Search for the cell housing the specified text and yield its [X, Y] center coordinate. 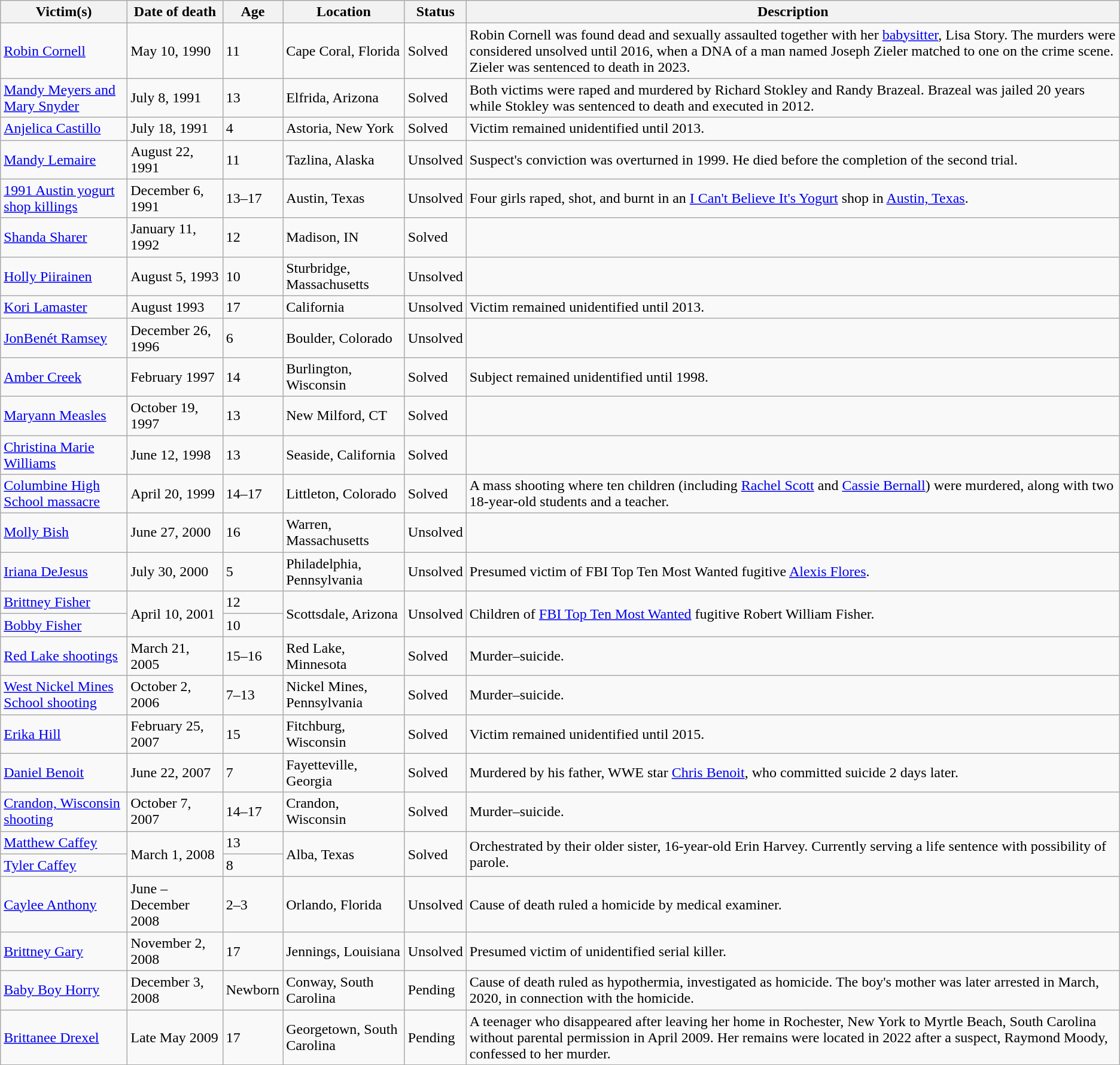
April 20, 1999 [175, 494]
December 6, 1991 [175, 199]
Bobby Fisher [64, 625]
June 27, 2000 [175, 532]
Columbine High School massacre [64, 494]
Four girls raped, shot, and burnt in an I Can't Believe It's Yogurt shop in Austin, Texas. [793, 199]
Cause of death ruled a homicide by medical examiner. [793, 904]
Murdered by his father, WWE star Chris Benoit, who committed suicide 2 days later. [793, 773]
Tazlina, Alaska [344, 159]
15 [252, 734]
Daniel Benoit [64, 773]
A mass shooting where ten children (including Rachel Scott and Cassie Bernall) were murdered, along with two 18-year-old students and a teacher. [793, 494]
1991 Austin yogurt shop killings [64, 199]
Red Lake shootings [64, 656]
Suspect's conviction was overturned in 1999. He died before the completion of the second trial. [793, 159]
Erika Hill [64, 734]
Crandon, Wisconsin shooting [64, 811]
July 18, 1991 [175, 129]
Brittney Gary [64, 951]
March 1, 2008 [175, 854]
Newborn [252, 990]
Austin, Texas [344, 199]
Elfrida, Arizona [344, 98]
July 30, 2000 [175, 572]
Madison, IN [344, 237]
Matthew Caffey [64, 842]
Scottsdale, Arizona [344, 614]
Mandy Lemaire [64, 159]
Presumed victim of FBI Top Ten Most Wanted fugitive Alexis Flores. [793, 572]
Boulder, Colorado [344, 337]
August 1993 [175, 307]
Conway, South Carolina [344, 990]
October 7, 2007 [175, 811]
Molly Bish [64, 532]
August 22, 1991 [175, 159]
Anjelica Castillo [64, 129]
Amber Creek [64, 377]
May 10, 1990 [175, 51]
Victim remained unidentified until 2015. [793, 734]
Fitchburg, Wisconsin [344, 734]
Maryann Measles [64, 415]
December 26, 1996 [175, 337]
Sturbridge, Massachusetts [344, 276]
Orchestrated by their older sister, 16-year-old Erin Harvey. Currently serving a life sentence with possibility of parole. [793, 854]
Crandon, Wisconsin [344, 811]
Iriana DeJesus [64, 572]
Subject remained unidentified until 1998. [793, 377]
Age [252, 12]
Robin Cornell [64, 51]
Cape Coral, Florida [344, 51]
July 8, 1991 [175, 98]
Mandy Meyers and Mary Snyder [64, 98]
Location [344, 12]
Victim(s) [64, 12]
Warren, Massachusetts [344, 532]
Status [436, 12]
Holly Piirainen [64, 276]
November 2, 2008 [175, 951]
California [344, 307]
Baby Boy Horry [64, 990]
7–13 [252, 695]
Kori Lamaster [64, 307]
February 25, 2007 [175, 734]
Alba, Texas [344, 854]
March 21, 2005 [175, 656]
October 19, 1997 [175, 415]
Seaside, California [344, 455]
June 22, 2007 [175, 773]
Brittanee Drexel [64, 1037]
Brittney Fisher [64, 603]
Late May 2009 [175, 1037]
Tyler Caffey [64, 865]
JonBenét Ramsey [64, 337]
2–3 [252, 904]
New Milford, CT [344, 415]
Jennings, Louisiana [344, 951]
August 5, 1993 [175, 276]
April 10, 2001 [175, 614]
16 [252, 532]
7 [252, 773]
8 [252, 865]
Presumed victim of unidentified serial killer. [793, 951]
Christina Marie Williams [64, 455]
Date of death [175, 12]
Red Lake, Minnesota [344, 656]
Georgetown, South Carolina [344, 1037]
January 11, 1992 [175, 237]
Nickel Mines, Pennsylvania [344, 695]
Fayetteville, Georgia [344, 773]
West Nickel Mines School shooting [64, 695]
14 [252, 377]
6 [252, 337]
Cause of death ruled as hypothermia, investigated as homicide. The boy's mother was later arrested in March, 2020, in connection with the homicide. [793, 990]
Astoria, New York [344, 129]
October 2, 2006 [175, 695]
Caylee Anthony [64, 904]
13–17 [252, 199]
Children of FBI Top Ten Most Wanted fugitive Robert William Fisher. [793, 614]
February 1997 [175, 377]
Orlando, Florida [344, 904]
Philadelphia, Pennsylvania [344, 572]
Shanda Sharer [64, 237]
June 12, 1998 [175, 455]
4 [252, 129]
15–16 [252, 656]
December 3, 2008 [175, 990]
Burlington, Wisconsin [344, 377]
5 [252, 572]
Description [793, 12]
Littleton, Colorado [344, 494]
June – December 2008 [175, 904]
